Return (X, Y) of the center of cell containing provided text 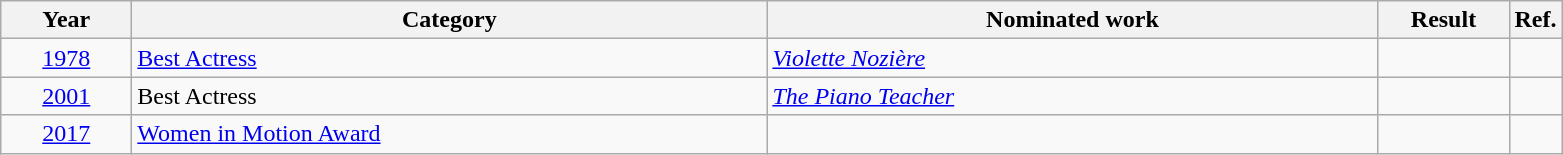
Women in Motion Award (450, 134)
2001 (66, 96)
Violette Nozière (1072, 58)
Category (450, 20)
2017 (66, 134)
Ref. (1536, 20)
Result (1444, 20)
1978 (66, 58)
The Piano Teacher (1072, 96)
Year (66, 20)
Nominated work (1072, 20)
